Capture the cell that displays the provided text and extract its [X, Y] central coordinate. 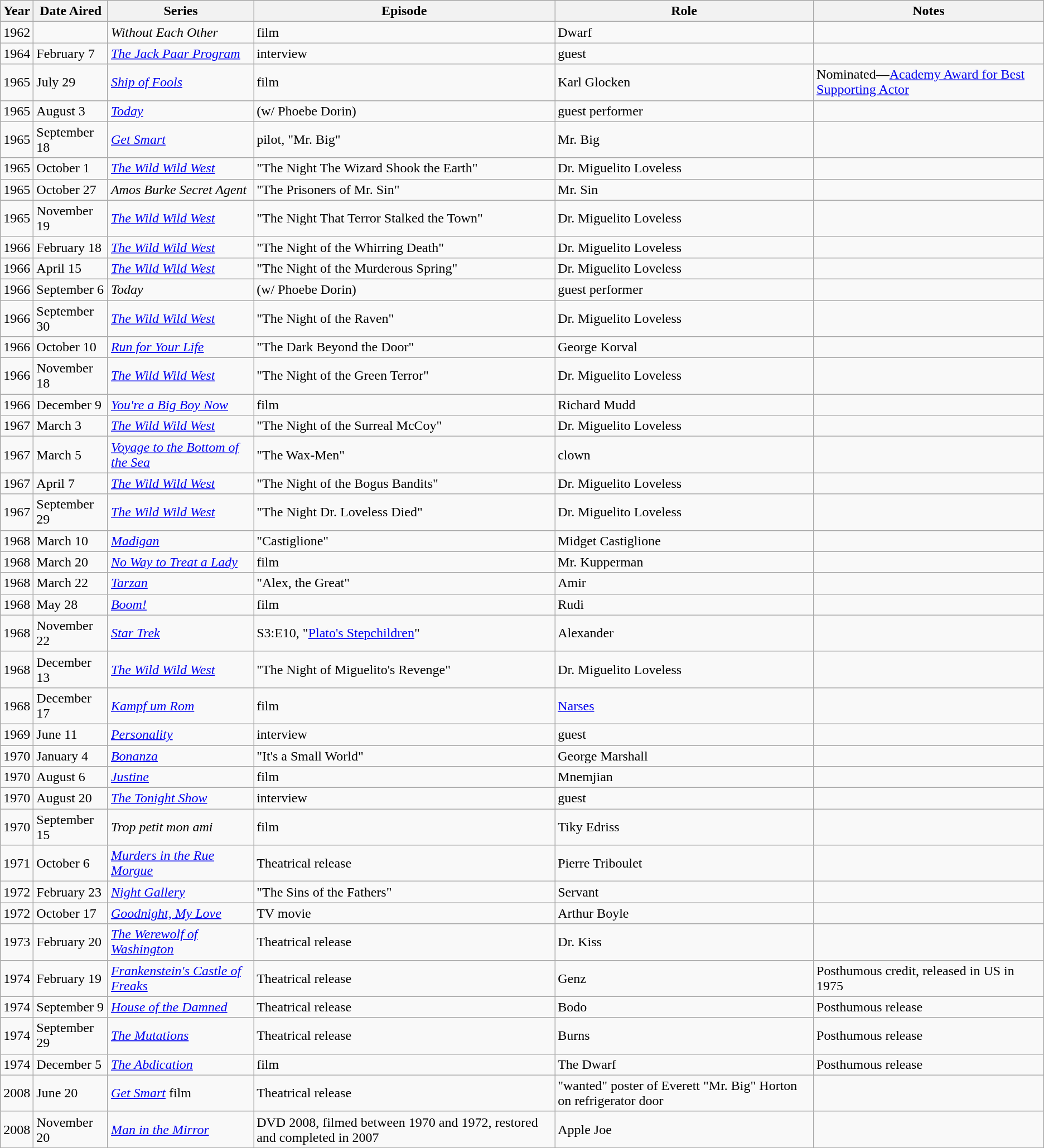
"The Dark Beyond the Door" [404, 347]
Episode [404, 11]
August 20 [71, 798]
Frankenstein's Castle of Freaks [181, 978]
February 20 [71, 942]
Justine [181, 777]
Role [684, 11]
1969 [17, 734]
1971 [17, 863]
April 7 [71, 483]
August 6 [71, 777]
"Alex, the Great" [404, 583]
Posthumous credit, released in US in 1975 [929, 978]
"The Night of Miguelito's Revenge" [404, 669]
Rudi [684, 604]
Get Smart [181, 139]
Voyage to the Bottom of the Sea [181, 455]
The Mutations [181, 1036]
March 20 [71, 562]
"The Night of the Surreal McCoy" [404, 426]
Bodo [684, 1007]
Year [17, 11]
March 5 [71, 455]
Arthur Boyle [684, 913]
September 15 [71, 827]
Tiky Edriss [684, 827]
"The Night of the Bogus Bandits" [404, 483]
House of the Damned [181, 1007]
"The Prisoners of Mr. Sin" [404, 190]
November 19 [71, 219]
Bonanza [181, 755]
June 11 [71, 734]
The Jack Paar Program [181, 54]
Date Aired [71, 11]
Boom! [181, 604]
Dwarf [684, 32]
The Werewolf of Washington [181, 942]
Mr. Big [684, 139]
George Marshall [684, 755]
November 22 [71, 633]
Without Each Other [181, 32]
1962 [17, 32]
February 19 [71, 978]
Apple Joe [684, 1130]
October 10 [71, 347]
Mr. Sin [684, 190]
"It's a Small World" [404, 755]
September 18 [71, 139]
October 1 [71, 168]
"Castiglione" [404, 541]
September 30 [71, 318]
1973 [17, 942]
The Dwarf [684, 1064]
May 28 [71, 604]
Murders in the Rue Morgue [181, 863]
April 15 [71, 268]
Karl Glocken [684, 83]
September 9 [71, 1007]
March 10 [71, 541]
January 4 [71, 755]
You're a Big Boy Now [181, 405]
July 29 [71, 83]
Genz [684, 978]
Richard Mudd [684, 405]
March 22 [71, 583]
"The Wax-Men" [404, 455]
Trop petit mon ami [181, 827]
TV movie [404, 913]
S3:E10, "Plato's Stepchildren" [404, 633]
October 6 [71, 863]
The Abdication [181, 1064]
DVD 2008, filmed between 1970 and 1972, restored and completed in 2007 [404, 1130]
Nominated—Academy Award for Best Supporting Actor [929, 83]
Star Trek [181, 633]
December 13 [71, 669]
Alexander [684, 633]
Goodnight, My Love [181, 913]
Night Gallery [181, 892]
"The Night The Wizard Shook the Earth" [404, 168]
"The Night of the Raven" [404, 318]
Man in the Mirror [181, 1130]
Mnemjian [684, 777]
December 9 [71, 405]
Madigan [181, 541]
Amos Burke Secret Agent [181, 190]
clown [684, 455]
Burns [684, 1036]
Dr. Kiss [684, 942]
November 20 [71, 1130]
Get Smart film [181, 1093]
Run for Your Life [181, 347]
March 3 [71, 426]
"The Night of the Green Terror" [404, 376]
Pierre Triboulet [684, 863]
Notes [929, 11]
Amir [684, 583]
"The Night of the Whirring Death" [404, 247]
"wanted" poster of Everett "Mr. Big" Horton on refrigerator door [684, 1093]
No Way to Treat a Lady [181, 562]
September 6 [71, 289]
November 18 [71, 376]
February 18 [71, 247]
Ship of Fools [181, 83]
1964 [17, 54]
"The Night Dr. Loveless Died" [404, 512]
August 3 [71, 111]
Series [181, 11]
December 17 [71, 706]
February 7 [71, 54]
February 23 [71, 892]
June 20 [71, 1093]
Midget Castiglione [684, 541]
Mr. Kupperman [684, 562]
"The Sins of the Fathers" [404, 892]
December 5 [71, 1064]
Kampf um Rom [181, 706]
The Tonight Show [181, 798]
October 17 [71, 913]
Tarzan [181, 583]
"The Night of the Murderous Spring" [404, 268]
Narses [684, 706]
George Korval [684, 347]
October 27 [71, 190]
Servant [684, 892]
Personality [181, 734]
pilot, "Mr. Big" [404, 139]
"The Night That Terror Stalked the Town" [404, 219]
